Determine the (X, Y) coordinate at the center of the cell enclosing the given text.  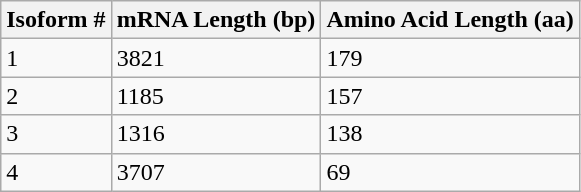
2 (56, 96)
3 (56, 134)
Isoform # (56, 20)
1316 (216, 134)
3821 (216, 58)
4 (56, 172)
mRNA Length (bp) (216, 20)
138 (450, 134)
1 (56, 58)
1185 (216, 96)
Amino Acid Length (aa) (450, 20)
179 (450, 58)
3707 (216, 172)
157 (450, 96)
69 (450, 172)
